From the cell containing the given text, extract its center point as [x, y] coordinate. 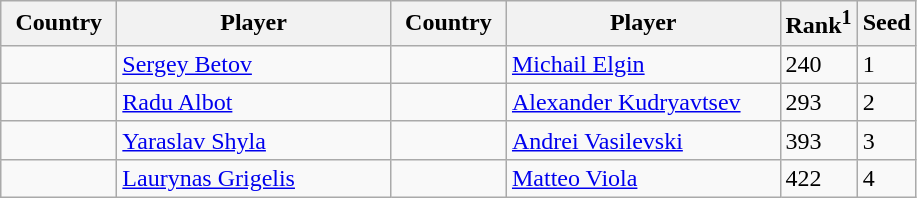
Alexander Kudryavtsev [643, 102]
Seed [886, 24]
Laurynas Grigelis [254, 178]
Radu Albot [254, 102]
Yaraslav Shyla [254, 140]
240 [818, 64]
422 [818, 178]
1 [886, 64]
Andrei Vasilevski [643, 140]
4 [886, 178]
3 [886, 140]
Rank1 [818, 24]
Sergey Betov [254, 64]
Matteo Viola [643, 178]
2 [886, 102]
393 [818, 140]
Michail Elgin [643, 64]
293 [818, 102]
